Return the [X, Y] coordinate for the center point of the cell that contains the specified text.  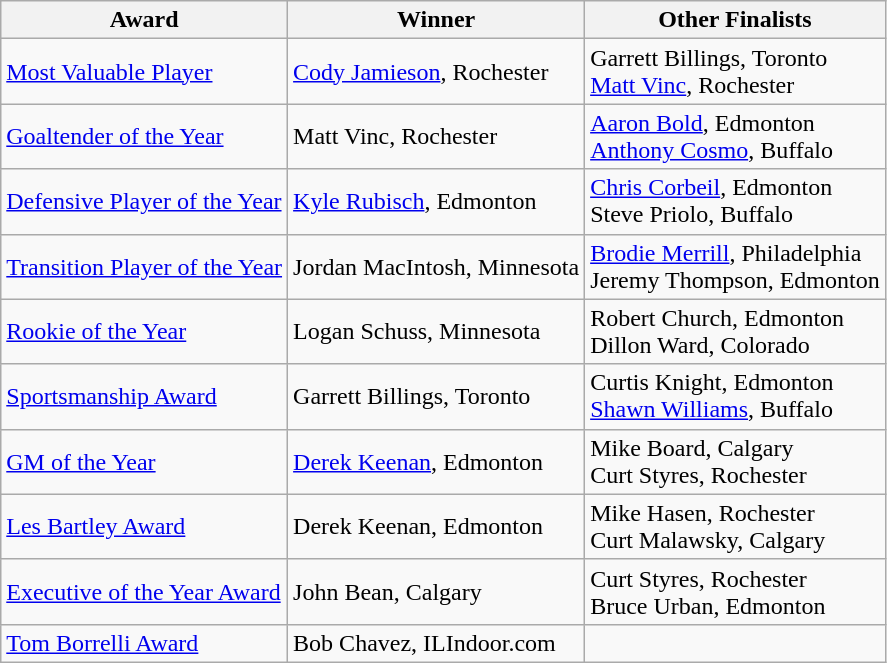
Transition Player of the Year [144, 266]
Bob Chavez, ILIndoor.com [436, 643]
Jordan MacIntosh, Minnesota [436, 266]
Matt Vinc, Rochester [436, 136]
Brodie Merrill, PhiladelphiaJeremy Thompson, Edmonton [736, 266]
Tom Borrelli Award [144, 643]
GM of the Year [144, 462]
Defensive Player of the Year [144, 202]
Garrett Billings, TorontoMatt Vinc, Rochester [736, 72]
Sportsmanship Award [144, 396]
Other Finalists [736, 20]
Winner [436, 20]
Award [144, 20]
Curtis Knight, EdmontonShawn Williams, Buffalo [736, 396]
Goaltender of the Year [144, 136]
Cody Jamieson, Rochester [436, 72]
Kyle Rubisch, Edmonton [436, 202]
Mike Hasen, RochesterCurt Malawsky, Calgary [736, 526]
Mike Board, CalgaryCurt Styres, Rochester [736, 462]
John Bean, Calgary [436, 592]
Logan Schuss, Minnesota [436, 332]
Garrett Billings, Toronto [436, 396]
Executive of the Year Award [144, 592]
Rookie of the Year [144, 332]
Curt Styres, RochesterBruce Urban, Edmonton [736, 592]
Most Valuable Player [144, 72]
Les Bartley Award [144, 526]
Aaron Bold, EdmontonAnthony Cosmo, Buffalo [736, 136]
Robert Church, EdmontonDillon Ward, Colorado [736, 332]
Chris Corbeil, EdmontonSteve Priolo, Buffalo [736, 202]
